From the cell containing the given text, extract its center point as [x, y] coordinate. 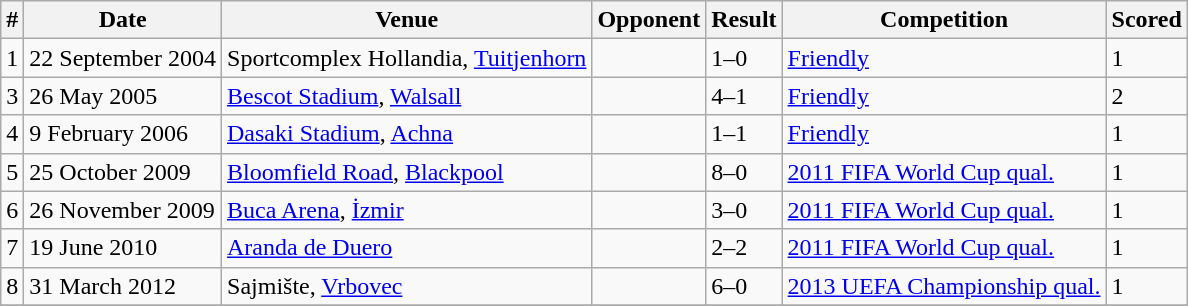
Sportcomplex Hollandia, Tuitjenhorn [407, 58]
Aranda de Duero [407, 248]
Result [744, 20]
4–1 [744, 96]
2–2 [744, 248]
1–0 [744, 58]
19 June 2010 [123, 248]
7 [12, 248]
# [12, 20]
5 [12, 172]
8–0 [744, 172]
6 [12, 210]
2 [1146, 96]
Competition [944, 20]
3 [12, 96]
26 May 2005 [123, 96]
Dasaki Stadium, Achna [407, 134]
Buca Arena, İzmir [407, 210]
Scored [1146, 20]
3–0 [744, 210]
Venue [407, 20]
4 [12, 134]
6–0 [744, 286]
9 February 2006 [123, 134]
Sajmište, Vrbovec [407, 286]
1–1 [744, 134]
Bloomfield Road, Blackpool [407, 172]
26 November 2009 [123, 210]
8 [12, 286]
31 March 2012 [123, 286]
2013 UEFA Championship qual. [944, 286]
25 October 2009 [123, 172]
Opponent [649, 20]
Bescot Stadium, Walsall [407, 96]
22 September 2004 [123, 58]
Date [123, 20]
